Scan for the cell matching the given text and deliver its [x, y] coordinate at center. 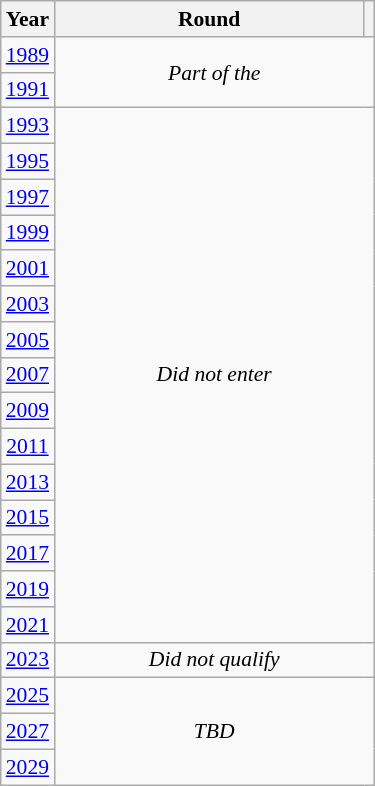
2013 [28, 482]
2017 [28, 554]
TBD [214, 732]
2007 [28, 375]
1999 [28, 233]
1991 [28, 90]
1997 [28, 197]
2015 [28, 518]
2005 [28, 340]
2023 [28, 660]
Year [28, 19]
2027 [28, 732]
2003 [28, 304]
2029 [28, 767]
2011 [28, 447]
Round [209, 19]
Did not enter [214, 375]
1993 [28, 126]
2025 [28, 696]
Part of the [214, 72]
2009 [28, 411]
2001 [28, 269]
1995 [28, 162]
Did not qualify [214, 660]
1989 [28, 55]
2021 [28, 625]
2019 [28, 589]
